Identify which cell holds the provided text, then report its (X, Y) central coordinate. 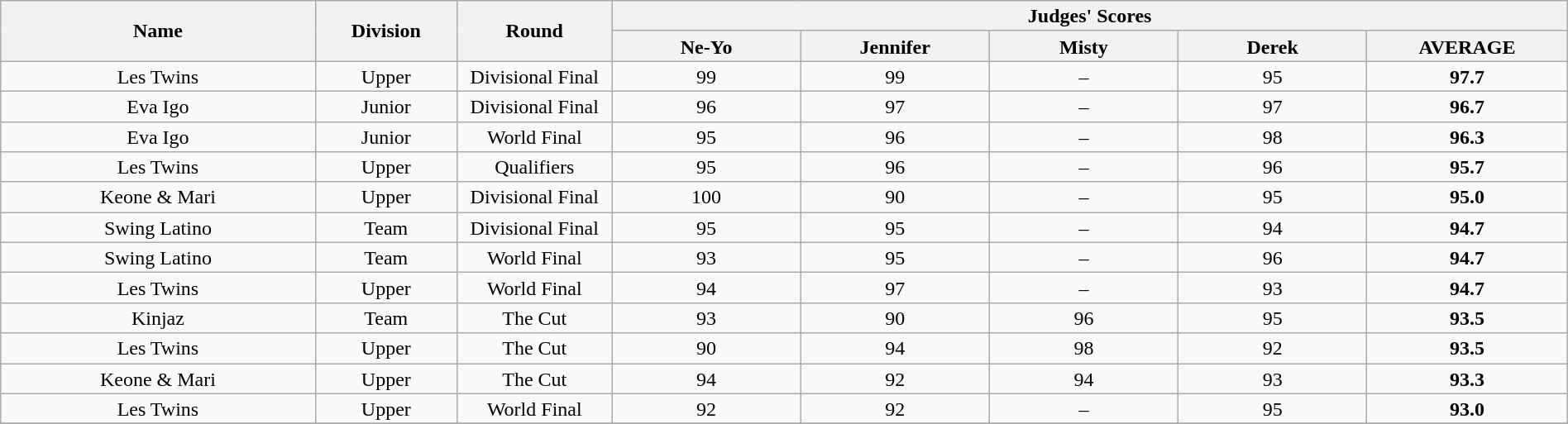
Jennifer (895, 46)
Misty (1083, 46)
95.7 (1467, 167)
AVERAGE (1467, 46)
Division (385, 31)
Kinjaz (158, 317)
93.3 (1467, 379)
Judges' Scores (1090, 17)
Qualifiers (534, 167)
Ne-Yo (706, 46)
Derek (1273, 46)
97.7 (1467, 76)
100 (706, 197)
96.3 (1467, 137)
Name (158, 31)
Round (534, 31)
95.0 (1467, 197)
96.7 (1467, 106)
93.0 (1467, 408)
